From the cell containing the given text, extract its center point as [X, Y] coordinate. 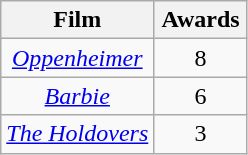
Oppenheimer [78, 58]
8 [201, 58]
Awards [201, 20]
Film [78, 20]
6 [201, 96]
The Holdovers [78, 134]
3 [201, 134]
Barbie [78, 96]
